Identify which cell holds the provided text, then report its (x, y) central coordinate. 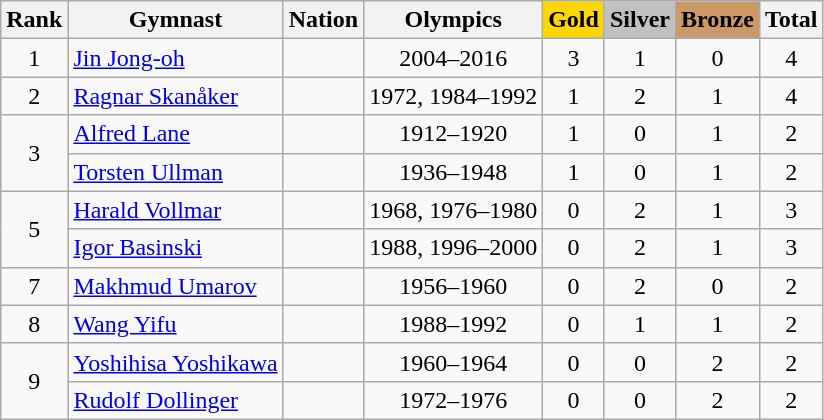
5 (34, 229)
7 (34, 286)
1936–1948 (454, 172)
Rank (34, 20)
1968, 1976–1980 (454, 210)
Torsten Ullman (176, 172)
Wang Yifu (176, 324)
Yoshihisa Yoshikawa (176, 362)
Ragnar Skanåker (176, 96)
Makhmud Umarov (176, 286)
Harald Vollmar (176, 210)
Igor Basinski (176, 248)
Jin Jong-oh (176, 58)
8 (34, 324)
9 (34, 381)
Total (791, 20)
1972–1976 (454, 400)
Alfred Lane (176, 134)
Rudolf Dollinger (176, 400)
Nation (323, 20)
Bronze (717, 20)
Gold (574, 20)
2004–2016 (454, 58)
1972, 1984–1992 (454, 96)
1988–1992 (454, 324)
1912–1920 (454, 134)
1988, 1996–2000 (454, 248)
1956–1960 (454, 286)
Olympics (454, 20)
Silver (640, 20)
Gymnast (176, 20)
1960–1964 (454, 362)
